Extract the (x, y) coordinate from the center of the cell holding the provided text.  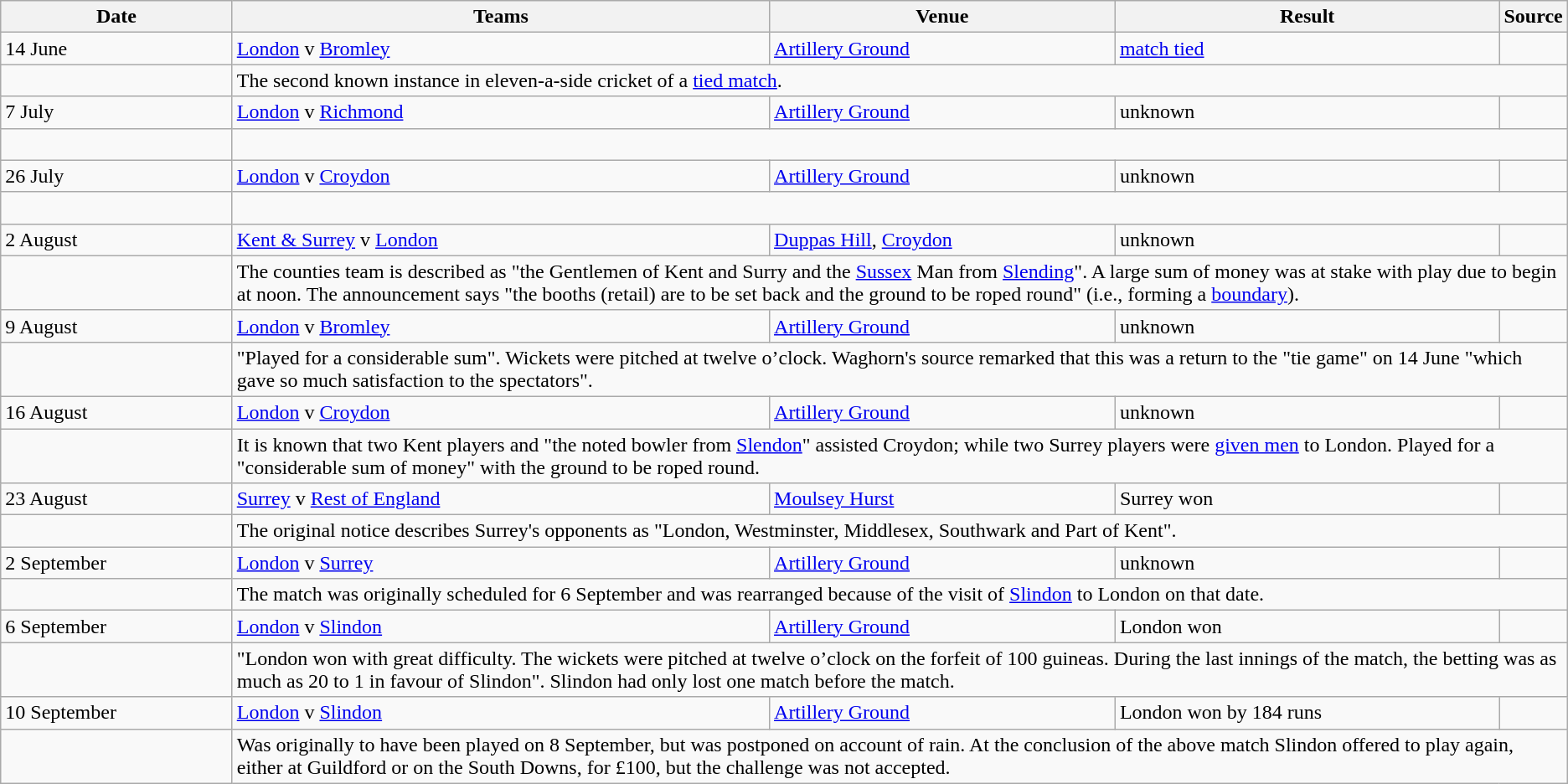
Moulsey Hurst (943, 499)
6 September (116, 627)
16 August (116, 412)
The match was originally scheduled for 6 September and was rearranged because of the visit of Slindon to London on that date. (900, 595)
Date (116, 17)
Venue (943, 17)
Surrey won (1307, 499)
2 September (116, 563)
14 June (116, 49)
Kent & Surrey v London (501, 240)
26 July (116, 176)
The second known instance in eleven-a-side cricket of a tied match. (900, 80)
London v Richmond (501, 112)
Duppas Hill, Croydon (943, 240)
match tied (1307, 49)
Source (1533, 17)
Teams (501, 17)
7 July (116, 112)
23 August (116, 499)
2 August (116, 240)
The original notice describes Surrey's opponents as "London, Westminster, Middlesex, Southwark and Part of Kent". (900, 531)
10 September (116, 713)
London won (1307, 627)
London won by 184 runs (1307, 713)
Surrey v Rest of England (501, 499)
Result (1307, 17)
9 August (116, 326)
London v Surrey (501, 563)
